Locate the cell with the specified text and output its [X, Y] center coordinate. 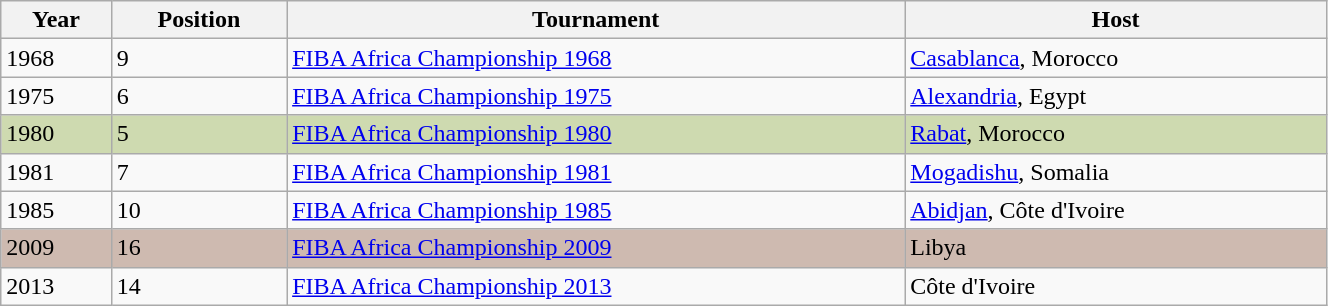
FIBA Africa Championship 1975 [596, 96]
14 [198, 286]
5 [198, 134]
16 [198, 248]
Alexandria, Egypt [1116, 96]
Libya [1116, 248]
1975 [56, 96]
1980 [56, 134]
Casablanca, Morocco [1116, 58]
FIBA Africa Championship 1980 [596, 134]
1981 [56, 172]
FIBA Africa Championship 1968 [596, 58]
1985 [56, 210]
FIBA Africa Championship 1981 [596, 172]
Tournament [596, 20]
FIBA Africa Championship 2009 [596, 248]
9 [198, 58]
Host [1116, 20]
FIBA Africa Championship 1985 [596, 210]
1968 [56, 58]
7 [198, 172]
Position [198, 20]
2009 [56, 248]
10 [198, 210]
Côte d'Ivoire [1116, 286]
Abidjan, Côte d'Ivoire [1116, 210]
2013 [56, 286]
Rabat, Morocco [1116, 134]
6 [198, 96]
Mogadishu, Somalia [1116, 172]
Year [56, 20]
FIBA Africa Championship 2013 [596, 286]
